Capture the cell that displays the provided text and extract its [X, Y] central coordinate. 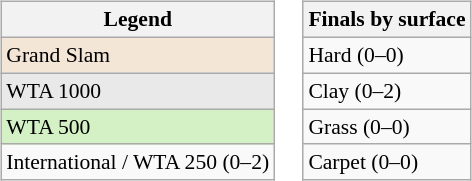
WTA 1000 [138, 91]
Finals by surface [386, 20]
Legend [138, 20]
Clay (0–2) [386, 91]
WTA 500 [138, 127]
Grass (0–0) [386, 127]
International / WTA 250 (0–2) [138, 162]
Grand Slam [138, 55]
Carpet (0–0) [386, 162]
Hard (0–0) [386, 55]
